Find where the given text appears and provide that cell's center as [x, y] coordinate. 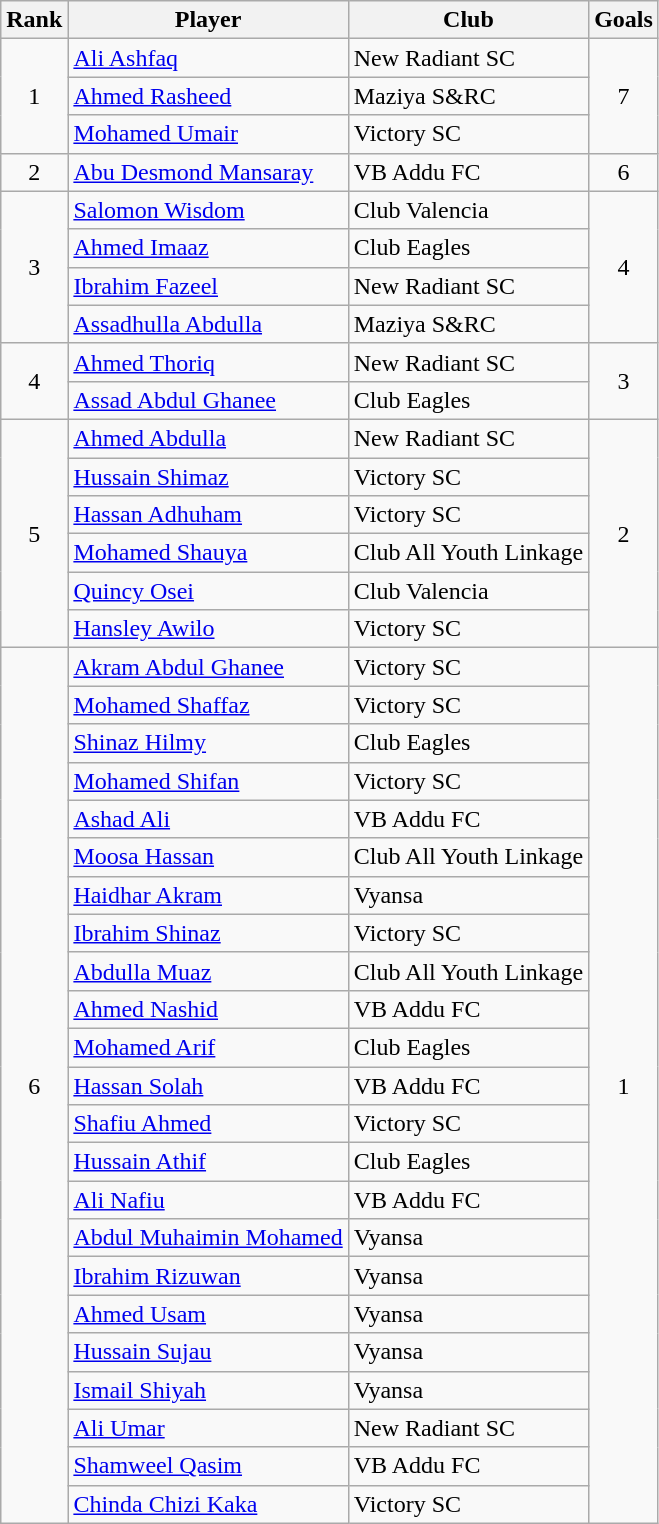
Ali Umar [208, 1428]
Hassan Solah [208, 1085]
Ali Nafiu [208, 1200]
Salomon Wisdom [208, 210]
7 [624, 96]
Ahmed Rasheed [208, 96]
Abdul Muhaimin Mohamed [208, 1238]
Hansley Awilo [208, 629]
5 [34, 533]
Ahmed Abdulla [208, 438]
Quincy Osei [208, 591]
Mohamed Shifan [208, 781]
Ahmed Thoriq [208, 362]
Hussain Athif [208, 1162]
Ali Ashfaq [208, 58]
Chinda Chizi Kaka [208, 1504]
Rank [34, 20]
Hussain Shimaz [208, 477]
Club [468, 20]
Ismail Shiyah [208, 1390]
Moosa Hassan [208, 857]
Hussain Sujau [208, 1352]
Ibrahim Fazeel [208, 286]
Ahmed Usam [208, 1314]
Shamweel Qasim [208, 1466]
Ashad Ali [208, 819]
Shinaz Hilmy [208, 743]
Ibrahim Rizuwan [208, 1276]
Shafiu Ahmed [208, 1124]
Assadhulla Abdulla [208, 324]
Abdulla Muaz [208, 971]
Assad Abdul Ghanee [208, 400]
Mohamed Umair [208, 134]
Akram Abdul Ghanee [208, 667]
Goals [624, 20]
Player [208, 20]
Ibrahim Shinaz [208, 933]
Ahmed Imaaz [208, 248]
Ahmed Nashid [208, 1009]
Mohamed Arif [208, 1047]
Hassan Adhuham [208, 515]
Mohamed Shauya [208, 553]
Abu Desmond Mansaray [208, 172]
Mohamed Shaffaz [208, 705]
Haidhar Akram [208, 895]
